Output the [X, Y] coordinate of the center of the cell containing the given text.  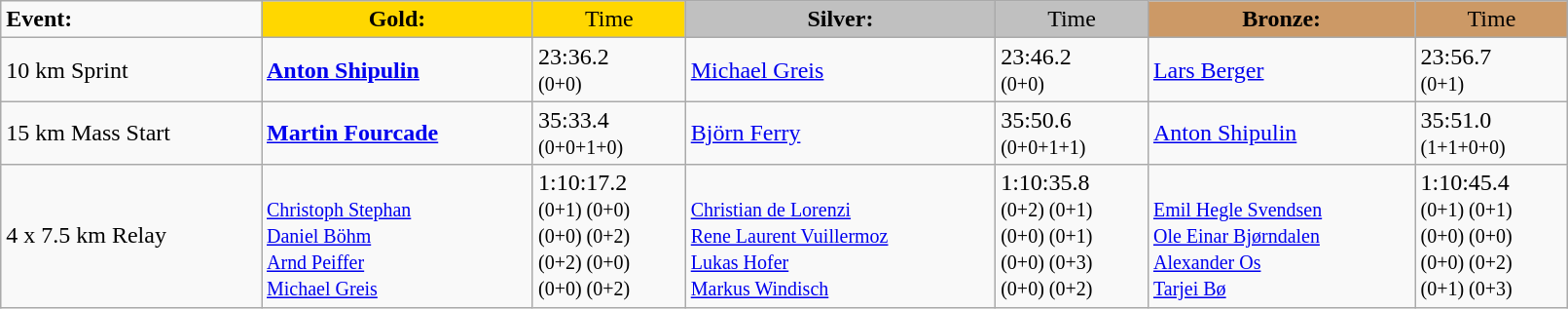
Emil Hegle SvendsenOle Einar BjørndalenAlexander OsTarjei Bø [1281, 236]
Björn Ferry [840, 133]
Gold: [397, 19]
35:51.0(1+1+0+0) [1491, 133]
Event: [131, 19]
1:10:17.2(0+1) (0+0)(0+0) (0+2)(0+2) (0+0)(0+0) (0+2) [609, 236]
1:10:45.4(0+1) (0+1)(0+0) (0+0)(0+0) (0+2)(0+1) (0+3) [1491, 236]
23:56.7(0+1) [1491, 70]
4 x 7.5 km Relay [131, 236]
Bronze: [1281, 19]
Silver: [840, 19]
35:50.6(0+0+1+1) [1073, 133]
Martin Fourcade [397, 133]
23:46.2(0+0) [1073, 70]
1:10:35.8(0+2) (0+1)(0+0) (0+1)(0+0) (0+3)(0+0) (0+2) [1073, 236]
Michael Greis [840, 70]
35:33.4(0+0+1+0) [609, 133]
10 km Sprint [131, 70]
Lars Berger [1281, 70]
Christoph StephanDaniel BöhmArnd PeifferMichael Greis [397, 236]
15 km Mass Start [131, 133]
23:36.2(0+0) [609, 70]
Christian de LorenziRene Laurent VuillermozLukas HoferMarkus Windisch [840, 236]
